Find where the given text appears and provide that cell's center as (X, Y) coordinate. 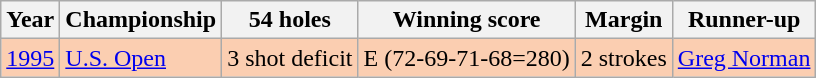
1995 (30, 58)
Margin (624, 20)
3 shot deficit (290, 58)
Runner-up (744, 20)
U.S. Open (141, 58)
Winning score (466, 20)
Greg Norman (744, 58)
E (72-69-71-68=280) (466, 58)
2 strokes (624, 58)
Year (30, 20)
54 holes (290, 20)
Championship (141, 20)
